Pinpoint the cell where the given text exists, returning its [x, y] midpoint coordinate. 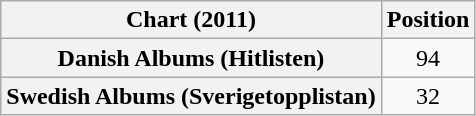
Chart (2011) [191, 20]
32 [428, 96]
Position [428, 20]
Swedish Albums (Sverigetopplistan) [191, 96]
Danish Albums (Hitlisten) [191, 58]
94 [428, 58]
